From the cell containing the given text, extract its center point as (X, Y) coordinate. 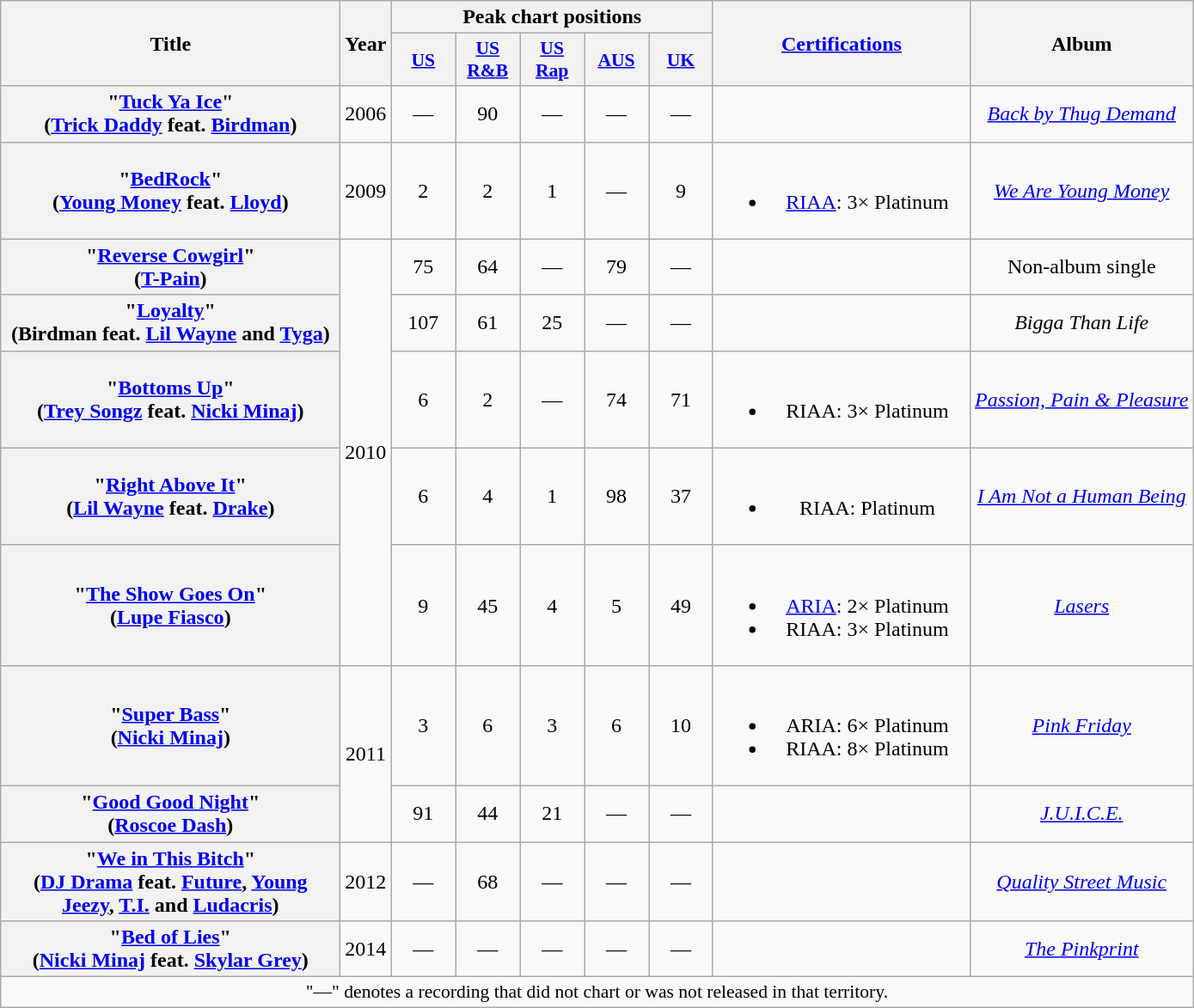
J.U.I.C.E. (1081, 813)
90 (488, 113)
"Loyalty"(Birdman feat. Lil Wayne and Tyga) (170, 323)
91 (423, 813)
21 (552, 813)
68 (488, 882)
Passion, Pain & Pleasure (1081, 399)
2009 (366, 191)
Pink Friday (1081, 725)
44 (488, 813)
2006 (366, 113)
"Bottoms Up"(Trey Songz feat. Nicki Minaj) (170, 399)
98 (617, 497)
"BedRock"(Young Money feat. Lloyd) (170, 191)
5 (617, 605)
45 (488, 605)
10 (681, 725)
2010 (366, 452)
2014 (366, 949)
"Good Good Night"(Roscoe Dash) (170, 813)
Non-album single (1081, 266)
107 (423, 323)
The Pinkprint (1081, 949)
USRap (552, 60)
79 (617, 266)
ARIA: 6× PlatinumRIAA: 8× Platinum (841, 725)
75 (423, 266)
74 (617, 399)
71 (681, 399)
"We in This Bitch"(DJ Drama feat. Future, Young Jeezy, T.I. and Ludacris) (170, 882)
"—" denotes a recording that did not chart or was not released in that territory. (597, 993)
"Right Above It"(Lil Wayne feat. Drake) (170, 497)
"Tuck Ya Ice"(Trick Daddy feat. Birdman) (170, 113)
I Am Not a Human Being (1081, 497)
Year (366, 43)
49 (681, 605)
Peak chart positions (552, 17)
Back by Thug Demand (1081, 113)
Title (170, 43)
2011 (366, 753)
Album (1081, 43)
ARIA: 2× PlatinumRIAA: 3× Platinum (841, 605)
2012 (366, 882)
RIAA: Platinum (841, 497)
US (423, 60)
Certifications (841, 43)
UK (681, 60)
Quality Street Music (1081, 882)
"Super Bass"(Nicki Minaj) (170, 725)
"The Show Goes On"(Lupe Fiasco) (170, 605)
61 (488, 323)
Lasers (1081, 605)
"Reverse Cowgirl"(T-Pain) (170, 266)
64 (488, 266)
37 (681, 497)
"Bed of Lies"(Nicki Minaj feat. Skylar Grey) (170, 949)
AUS (617, 60)
25 (552, 323)
USR&B (488, 60)
We Are Young Money (1081, 191)
Bigga Than Life (1081, 323)
